Search for the cell housing the specified text and yield its [X, Y] center coordinate. 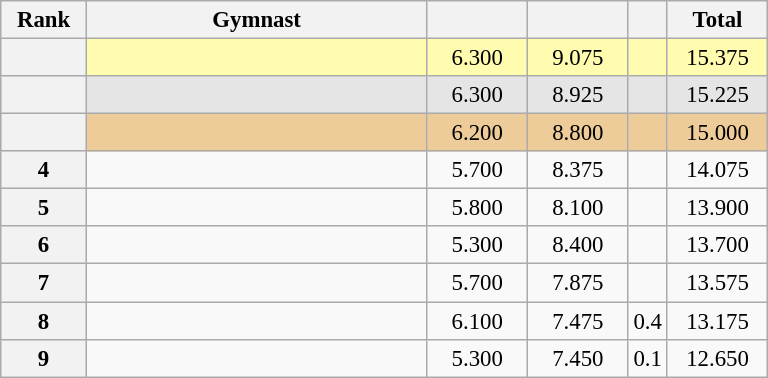
14.075 [718, 170]
6.200 [478, 133]
5.800 [478, 208]
13.700 [718, 245]
5 [44, 208]
9.075 [578, 58]
7.450 [578, 358]
15.375 [718, 58]
Gymnast [256, 20]
13.175 [718, 321]
8.375 [578, 170]
13.900 [718, 208]
9 [44, 358]
8.100 [578, 208]
6.100 [478, 321]
8.925 [578, 95]
0.4 [648, 321]
13.575 [718, 283]
8.400 [578, 245]
12.650 [718, 358]
7.475 [578, 321]
4 [44, 170]
Rank [44, 20]
15.000 [718, 133]
6 [44, 245]
Total [718, 20]
7.875 [578, 283]
0.1 [648, 358]
8 [44, 321]
8.800 [578, 133]
15.225 [718, 95]
7 [44, 283]
